Output the [X, Y] coordinate of the center of the cell containing the given text.  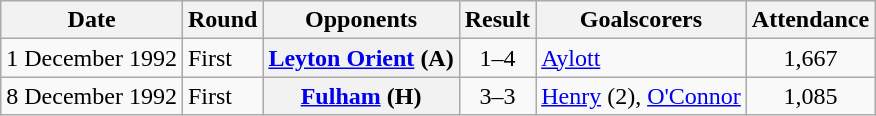
Henry (2), O'Connor [642, 96]
Round [222, 20]
Aylott [642, 58]
1,085 [810, 96]
1–4 [497, 58]
8 December 1992 [92, 96]
3–3 [497, 96]
Attendance [810, 20]
Date [92, 20]
Leyton Orient (A) [361, 58]
1,667 [810, 58]
Fulham (H) [361, 96]
1 December 1992 [92, 58]
Result [497, 20]
Opponents [361, 20]
Goalscorers [642, 20]
